Locate the cell with the specified text and output its (x, y) center coordinate. 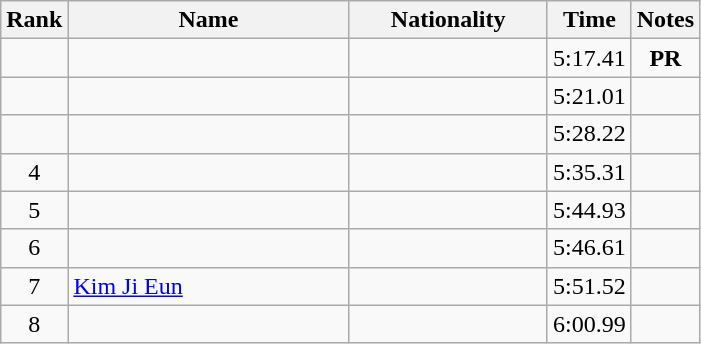
5:51.52 (589, 286)
5:17.41 (589, 58)
7 (34, 286)
Nationality (448, 20)
5:28.22 (589, 134)
4 (34, 172)
Name (208, 20)
Rank (34, 20)
5:21.01 (589, 96)
6 (34, 248)
5 (34, 210)
8 (34, 324)
5:35.31 (589, 172)
PR (665, 58)
Notes (665, 20)
Kim Ji Eun (208, 286)
Time (589, 20)
6:00.99 (589, 324)
5:46.61 (589, 248)
5:44.93 (589, 210)
